Extract the (X, Y) coordinate from the center of the cell holding the provided text.  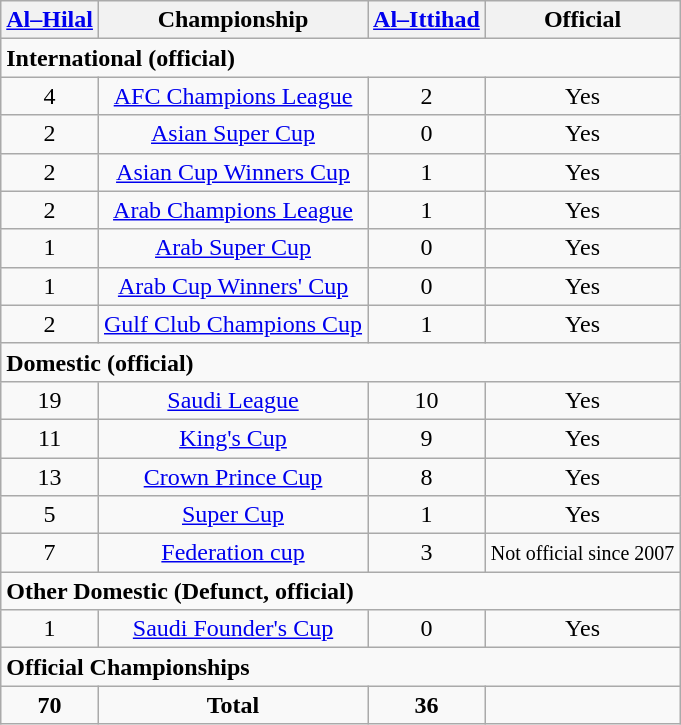
13 (50, 477)
36 (427, 705)
Total (232, 705)
8 (427, 477)
Arab Cup Winners' Cup (232, 286)
Al–Hilal (50, 20)
Arab Super Cup (232, 248)
Gulf Club Champions Cup (232, 324)
Super Cup (232, 515)
Saudi League (232, 400)
Saudi Founder's Cup (232, 629)
Domestic (official) (340, 362)
King's Cup (232, 438)
Official Championships (340, 667)
Asian Cup Winners Cup (232, 172)
Federation cup (232, 553)
Official (582, 20)
10 (427, 400)
Not official since 2007 (582, 553)
19 (50, 400)
Arab Champions League (232, 210)
Other Domestic (Defunct, official) (340, 591)
5 (50, 515)
3 (427, 553)
Crown Prince Cup (232, 477)
4 (50, 96)
AFC Champions League (232, 96)
70 (50, 705)
9 (427, 438)
Asian Super Cup (232, 134)
7 (50, 553)
11 (50, 438)
International (official) (340, 58)
Championship (232, 20)
Al–Ittihad (427, 20)
